Pinpoint the cell where the given text exists, returning its [X, Y] midpoint coordinate. 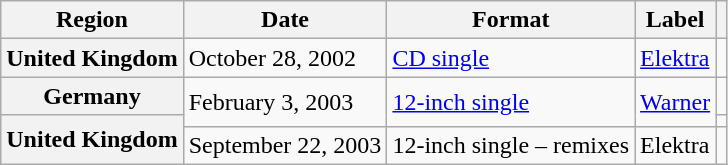
CD single [511, 58]
February 3, 2003 [285, 102]
Date [285, 20]
Label [676, 20]
September 22, 2003 [285, 145]
Warner [676, 102]
12-inch single – remixes [511, 145]
Region [92, 20]
Germany [92, 96]
Format [511, 20]
12-inch single [511, 102]
October 28, 2002 [285, 58]
